Detect which cell encompasses the target text, then output its (X, Y) center coordinate. 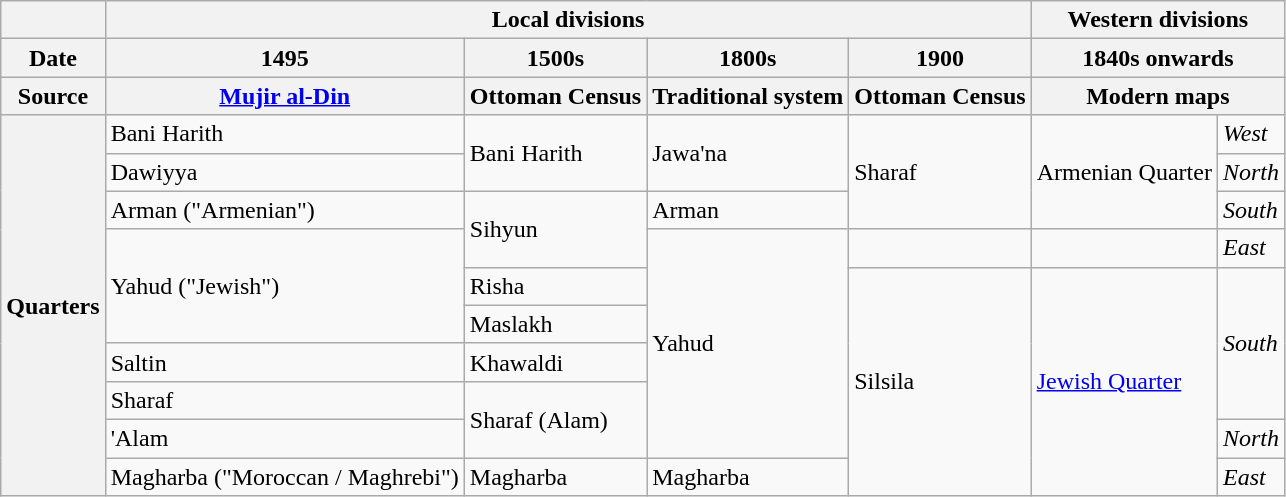
Arman (748, 210)
1495 (284, 58)
Quarters (53, 306)
Dawiyya (284, 172)
Risha (555, 286)
1800s (748, 58)
West (1250, 134)
Armenian Quarter (1124, 172)
Magharba ("Moroccan / Maghrebi") (284, 477)
1840s onwards (1158, 58)
1900 (940, 58)
Jawa'na (748, 153)
Source (53, 96)
Local divisions (568, 20)
Western divisions (1158, 20)
Khawaldi (555, 362)
Modern maps (1158, 96)
Yahud (748, 343)
Saltin (284, 362)
Traditional system (748, 96)
1500s (555, 58)
Silsila (940, 381)
Yahud ("Jewish") (284, 286)
Sihyun (555, 229)
Maslakh (555, 324)
Sharaf (Alam) (555, 419)
'Alam (284, 438)
Mujir al-Din (284, 96)
Date (53, 58)
Arman ("Armenian") (284, 210)
Jewish Quarter (1124, 381)
